Output the [X, Y] coordinate of the center of the cell containing the given text.  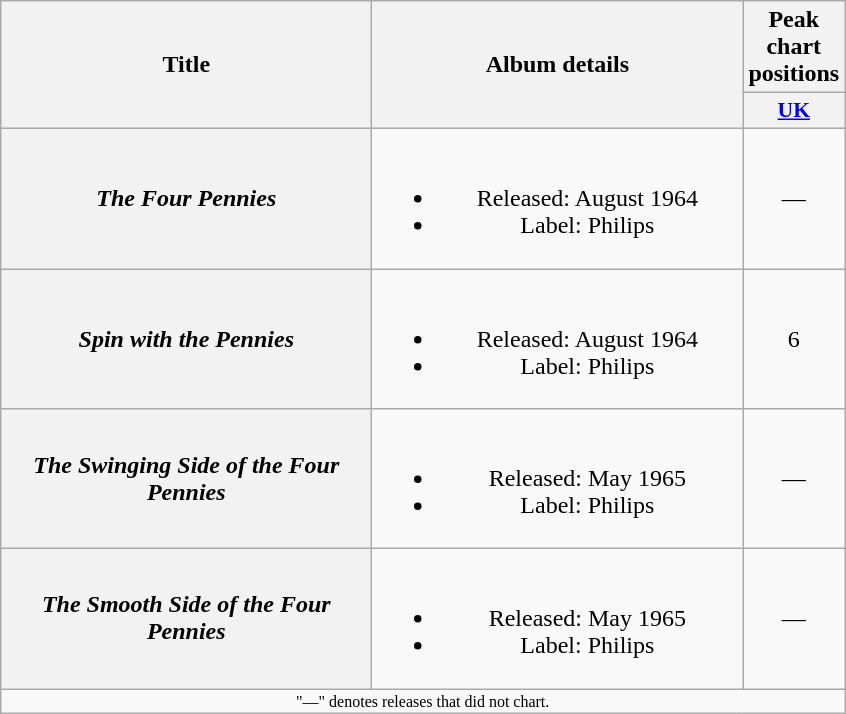
6 [794, 338]
The Swinging Side of the Four Pennies [186, 479]
UK [794, 111]
Album details [558, 65]
The Smooth Side of the Four Pennies [186, 619]
"—" denotes releases that did not chart. [423, 701]
Title [186, 65]
Spin with the Pennies [186, 338]
The Four Pennies [186, 198]
Peak chart positions [794, 47]
